Find where the given text appears and provide that cell's center as (X, Y) coordinate. 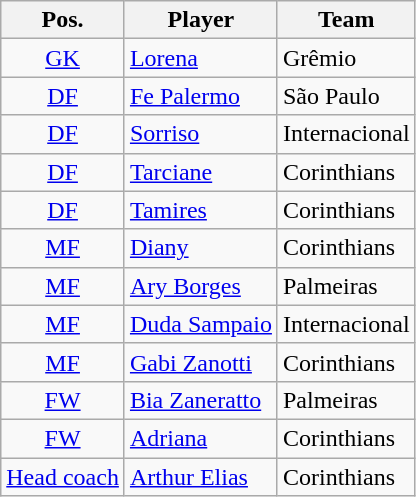
São Paulo (346, 96)
Duda Sampaio (200, 324)
Gabi Zanotti (200, 362)
Arthur Elias (200, 477)
Bia Zaneratto (200, 400)
Tarciane (200, 172)
Grêmio (346, 58)
Head coach (63, 477)
GK (63, 58)
Player (200, 20)
Pos. (63, 20)
Adriana (200, 438)
Diany (200, 248)
Fe Palermo (200, 96)
Team (346, 20)
Lorena (200, 58)
Ary Borges (200, 286)
Tamires (200, 210)
Sorriso (200, 134)
